From the cell containing the given text, extract its center point as [X, Y] coordinate. 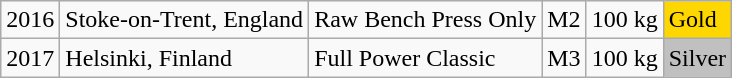
M3 [564, 58]
Full Power Classic [426, 58]
Raw Bench Press Only [426, 20]
M2 [564, 20]
Silver [697, 58]
Gold [697, 20]
Helsinki, Finland [184, 58]
2016 [30, 20]
2017 [30, 58]
Stoke-on-Trent, England [184, 20]
